Return [x, y] of the center of cell containing provided text 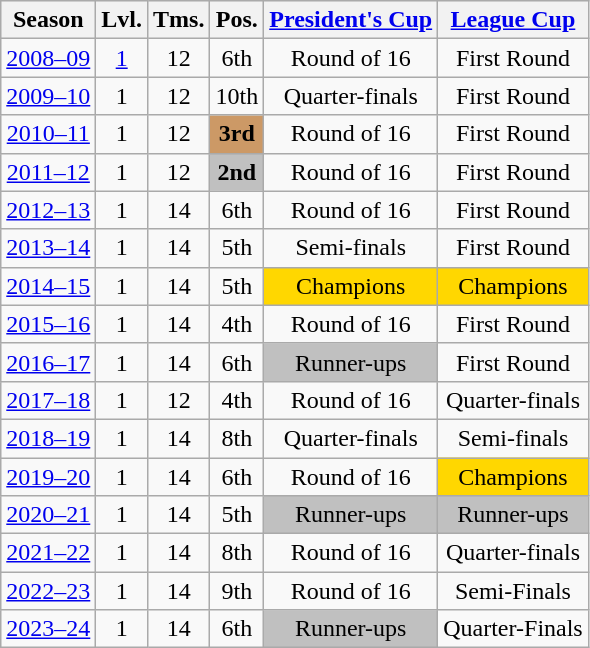
2014–15 [48, 286]
3rd [237, 134]
2008–09 [48, 58]
2009–10 [48, 96]
10th [237, 96]
2018–19 [48, 438]
2023–24 [48, 629]
2016–17 [48, 362]
2021–22 [48, 553]
Lvl. [122, 20]
2010–11 [48, 134]
9th [237, 591]
Tms. [179, 20]
League Cup [514, 20]
2019–20 [48, 477]
2011–12 [48, 172]
2022–23 [48, 591]
2017–18 [48, 400]
2nd [237, 172]
Pos. [237, 20]
Quarter-Finals [514, 629]
2013–14 [48, 248]
2020–21 [48, 515]
Semi-Finals [514, 591]
President's Cup [351, 20]
2012–13 [48, 210]
Season [48, 20]
2015–16 [48, 324]
